Extract the [X, Y] coordinate from the center of the cell holding the provided text.  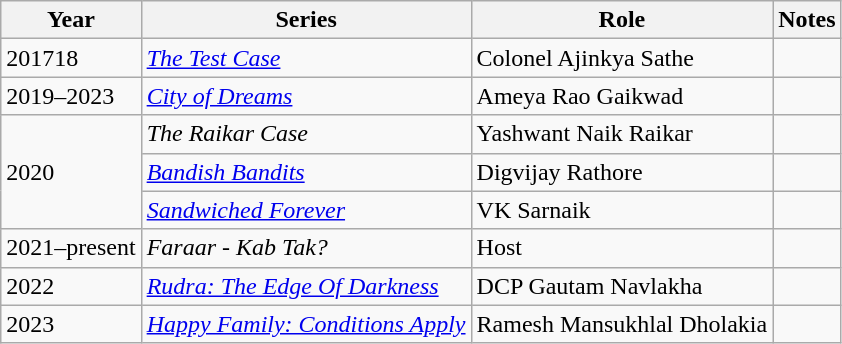
Digvijay Rathore [622, 172]
2019–2023 [71, 96]
2021–present [71, 248]
DCP Gautam Navlakha [622, 286]
Notes [807, 20]
Faraar - Kab Tak? [306, 248]
2023 [71, 324]
2022 [71, 286]
Series [306, 20]
City of Dreams [306, 96]
Host [622, 248]
Year [71, 20]
Yashwant Naik Raikar [622, 134]
201718 [71, 58]
Ameya Rao Gaikwad [622, 96]
Colonel Ajinkya Sathe [622, 58]
The Test Case [306, 58]
The Raikar Case [306, 134]
Ramesh Mansukhlal Dholakia [622, 324]
Rudra: The Edge Of Darkness [306, 286]
Sandwiched Forever [306, 210]
Happy Family: Conditions Apply [306, 324]
Role [622, 20]
2020 [71, 172]
Bandish Bandits [306, 172]
VK Sarnaik [622, 210]
